Search for the cell housing the specified text and yield its (x, y) center coordinate. 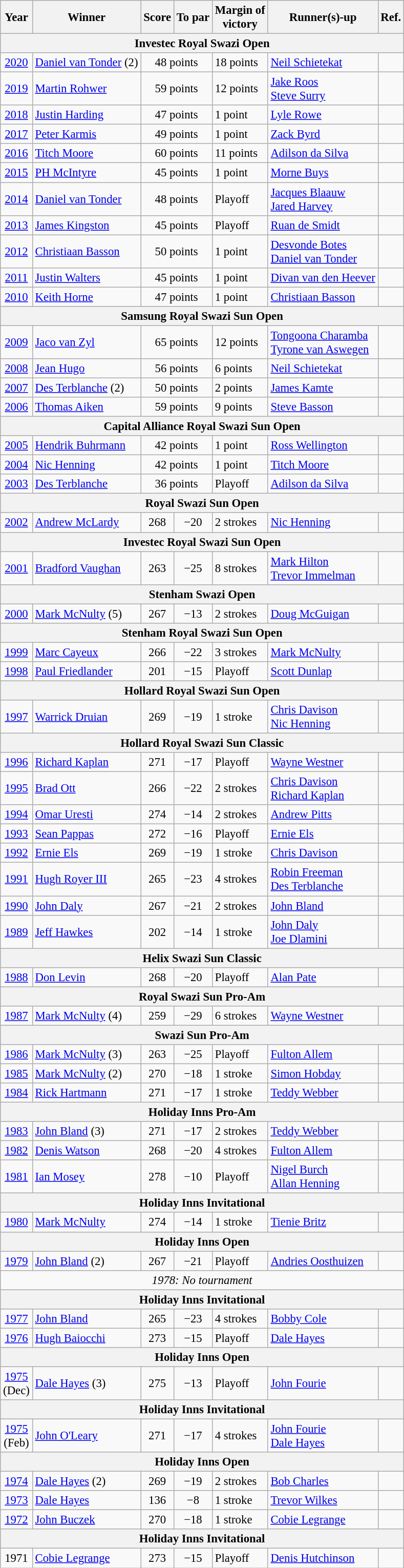
Tienie Britz (323, 1223)
Jaco van Zyl (87, 342)
Don Levin (87, 977)
−8 (193, 1500)
1994 (16, 814)
Helix Swazi Sun Classic (202, 958)
Year (16, 17)
Warrick Druian (87, 717)
Capital Alliance Royal Swazi Sun Open (202, 426)
Bobby Cole (323, 1319)
Samsung Royal Swazi Sun Open (202, 316)
Peter Karmis (87, 134)
Andrew Pitts (323, 814)
Nigel Burch Allan Henning (323, 1177)
2014 (16, 199)
2008 (16, 369)
PH McIntyre (87, 173)
65 points (177, 342)
James Kingston (87, 225)
2003 (16, 484)
Daniel van Tonder (2) (87, 63)
Brad Ott (87, 788)
1971 (16, 1558)
John Buczek (87, 1520)
Hugh Royer III (87, 880)
Thomas Aiken (87, 407)
259 (158, 1016)
−16 (193, 834)
John Bland (3) (87, 1131)
1982 (16, 1151)
1975(Dec) (16, 1383)
2004 (16, 465)
Hugh Baiocchi (87, 1338)
1983 (16, 1131)
2 points (240, 388)
1997 (16, 717)
Justin Harding (87, 115)
201 (158, 671)
Jake Roos Steve Surry (323, 89)
1986 (16, 1054)
2018 (16, 115)
Bradford Vaughan (87, 568)
Stenham Royal Swazi Sun Open (202, 633)
Ian Mosey (87, 1177)
8 strokes (240, 568)
Mark Hilton Trevor Immelman (323, 568)
Runner(s)-up (323, 17)
Hollard Royal Swazi Sun Classic (202, 743)
1992 (16, 853)
2016 (16, 153)
1975(Feb) (16, 1436)
136 (158, 1500)
Rick Hartmann (87, 1093)
1980 (16, 1223)
Andrew McLardy (87, 523)
275 (158, 1383)
Bob Charles (323, 1481)
Royal Swazi Sun Pro-Am (202, 996)
Mark McNulty (3) (87, 1054)
6 strokes (240, 1016)
Martin Rohwer (87, 89)
1973 (16, 1500)
Dale Hayes (3) (87, 1383)
1974 (16, 1481)
John Bland (2) (87, 1261)
Royal Swazi Sun Open (202, 503)
John Fourie Dale Hayes (323, 1436)
1998 (16, 671)
Dale Hayes (2) (87, 1481)
2009 (16, 342)
Tongoona Charamba Tyrone van Aswegen (323, 342)
Ruan de Smidt (323, 225)
Investec Royal Swazi Open (202, 44)
Winner (87, 17)
Chris Davison (323, 853)
3 strokes (240, 652)
John Fourie (323, 1383)
278 (158, 1177)
1995 (16, 788)
Simon Hobday (323, 1073)
1987 (16, 1016)
1999 (16, 652)
49 points (177, 134)
1985 (16, 1073)
Score (158, 17)
John Daly Joe Dlamini (323, 932)
36 points (177, 484)
Divan van den Heever (323, 277)
Morne Buys (323, 173)
Marc Cayeux (87, 652)
Ross Wellington (323, 445)
1990 (16, 906)
Hendrik Buhrmann (87, 445)
Jean Hugo (87, 369)
11 points (240, 153)
1977 (16, 1319)
Desvonde Botes Daniel van Tonder (323, 251)
Denis Hutchinson (323, 1558)
1972 (16, 1520)
2011 (16, 277)
2006 (16, 407)
2005 (16, 445)
1989 (16, 932)
Keith Horne (87, 297)
Jacques Blaauw Jared Harvey (323, 199)
Swazi Sun Pro-Am (202, 1035)
2007 (16, 388)
Scott Dunlap (323, 671)
Andries Oosthuizen (323, 1261)
Holiday Inns Pro-Am (202, 1112)
1988 (16, 977)
2000 (16, 614)
2001 (16, 568)
1991 (16, 880)
1978: No tournament (202, 1280)
Steve Basson (323, 407)
Margin ofvictory (240, 17)
Trevor Wilkes (323, 1500)
2002 (16, 523)
56 points (177, 369)
Mark McNulty (4) (87, 1016)
Richard Kaplan (87, 762)
Robin Freeman Des Terblanche (323, 880)
Investec Royal Swazi Sun Open (202, 542)
Ref. (391, 17)
Chris Davison Nic Henning (323, 717)
Omar Uresti (87, 814)
2010 (16, 297)
Paul Friedlander (87, 671)
272 (158, 834)
60 points (177, 153)
Stenham Swazi Open (202, 594)
1993 (16, 834)
202 (158, 932)
Chris Davison Richard Kaplan (323, 788)
John O'Leary (87, 1436)
Des Terblanche (2) (87, 388)
6 points (240, 369)
18 points (240, 63)
2019 (16, 89)
Sean Pappas (87, 834)
1984 (16, 1093)
Justin Walters (87, 277)
9 points (240, 407)
Mark McNulty (5) (87, 614)
1981 (16, 1177)
Doug McGuigan (323, 614)
Des Terblanche (87, 484)
−10 (193, 1177)
1976 (16, 1338)
Mark McNulty (2) (87, 1073)
1996 (16, 762)
2015 (16, 173)
2020 (16, 63)
2017 (16, 134)
To par (193, 17)
1979 (16, 1261)
John Daly (87, 906)
Zack Byrd (323, 134)
2013 (16, 225)
James Kamte (323, 388)
Lyle Rowe (323, 115)
Denis Watson (87, 1151)
−29 (193, 1016)
Hollard Royal Swazi Sun Open (202, 690)
Jeff Hawkes (87, 932)
Alan Pate (323, 977)
Daniel van Tonder (87, 199)
2012 (16, 251)
